Search for the cell housing the specified text and yield its (x, y) center coordinate. 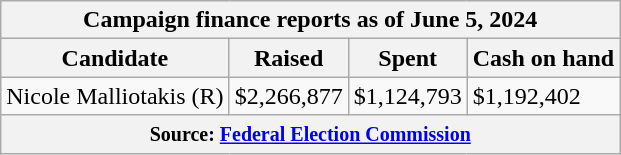
Source: Federal Election Commission (310, 134)
$1,124,793 (408, 96)
Spent (408, 58)
Cash on hand (543, 58)
Raised (288, 58)
$2,266,877 (288, 96)
Nicole Malliotakis (R) (115, 96)
$1,192,402 (543, 96)
Campaign finance reports as of June 5, 2024 (310, 20)
Candidate (115, 58)
